Determine the (X, Y) coordinate at the center of the cell enclosing the given text.  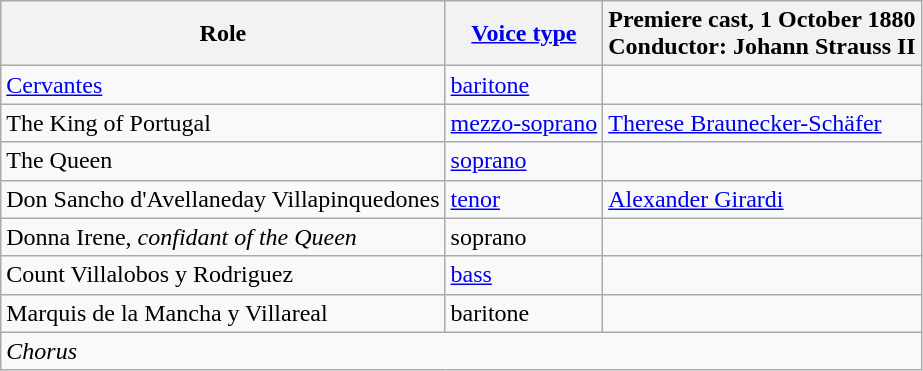
Premiere cast, 1 October 1880Conductor: Johann Strauss II (762, 34)
mezzo-soprano (524, 123)
Therese Braunecker-Schäfer (762, 123)
Chorus (461, 351)
tenor (524, 199)
Marquis de la Mancha y Villareal (223, 313)
Voice type (524, 34)
bass (524, 275)
The King of Portugal (223, 123)
Role (223, 34)
Cervantes (223, 85)
The Queen (223, 161)
Don Sancho d'Avellaneday Villapinquedones (223, 199)
Alexander Girardi (762, 199)
Count Villalobos y Rodriguez (223, 275)
Donna Irene, confidant of the Queen (223, 237)
